Provide the (X, Y) coordinate of the cell's center where the given text is located.  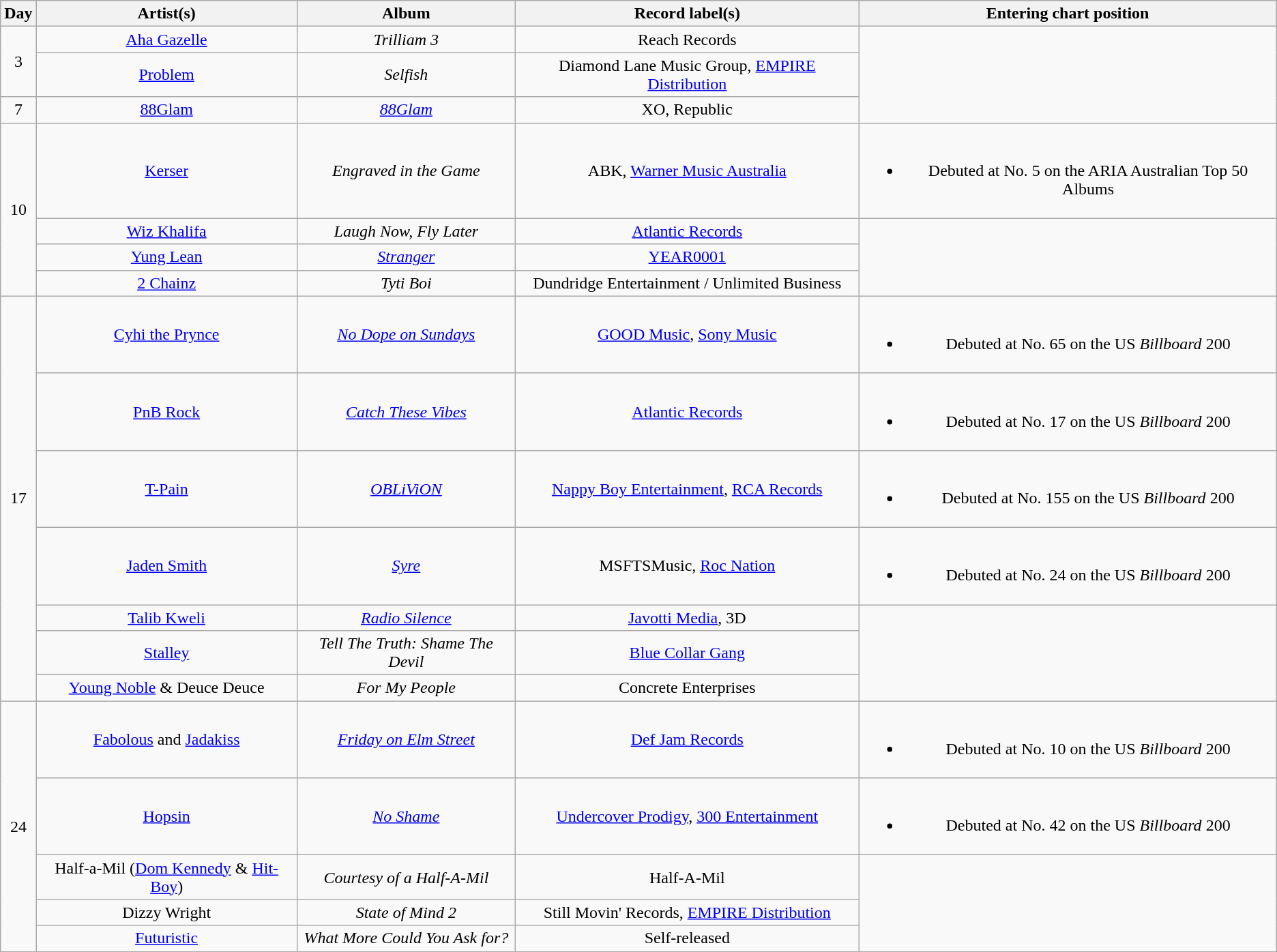
Tyti Boi (406, 283)
Still Movin' Records, EMPIRE Distribution (688, 912)
XO, Republic (688, 110)
Yung Lean (166, 257)
Courtesy of a Half-A-Mil (406, 877)
Catch These Vibes (406, 412)
7 (18, 110)
No Shame (406, 817)
Debuted at No. 10 on the US Billboard 200 (1068, 739)
Futuristic (166, 938)
MSFTSMusic, Roc Nation (688, 566)
Debuted at No. 17 on the US Billboard 200 (1068, 412)
ABK, Warner Music Australia (688, 170)
Problem (166, 75)
Debuted at No. 42 on the US Billboard 200 (1068, 817)
Dizzy Wright (166, 912)
Selfish (406, 75)
Jaden Smith (166, 566)
What More Could You Ask for? (406, 938)
Concrete Enterprises (688, 688)
Trilliam 3 (406, 40)
Engraved in the Game (406, 170)
Tell The Truth: Shame The Devil (406, 653)
Laugh Now, Fly Later (406, 231)
Half-a-Mil (Dom Kennedy & Hit-Boy) (166, 877)
Debuted at No. 155 on the US Billboard 200 (1068, 488)
Dundridge Entertainment / Unlimited Business (688, 283)
Self-released (688, 938)
Blue Collar Gang (688, 653)
Record label(s) (688, 14)
2 Chainz (166, 283)
Young Noble & Deuce Deuce (166, 688)
17 (18, 498)
Aha Gazelle (166, 40)
Stalley (166, 653)
Def Jam Records (688, 739)
Debuted at No. 24 on the US Billboard 200 (1068, 566)
3 (18, 61)
Artist(s) (166, 14)
Cyhi the Prynce (166, 334)
T-Pain (166, 488)
PnB Rock (166, 412)
Fabolous and Jadakiss (166, 739)
Entering chart position (1068, 14)
Hopsin (166, 817)
Undercover Prodigy, 300 Entertainment (688, 817)
Syre (406, 566)
Radio Silence (406, 617)
Nappy Boy Entertainment, RCA Records (688, 488)
Album (406, 14)
No Dope on Sundays (406, 334)
Diamond Lane Music Group, EMPIRE Distribution (688, 75)
Wiz Khalifa (166, 231)
Friday on Elm Street (406, 739)
Javotti Media, 3D (688, 617)
10 (18, 209)
Day (18, 14)
Half-A-Mil (688, 877)
State of Mind 2 (406, 912)
Debuted at No. 5 on the ARIA Australian Top 50 Albums (1068, 170)
Kerser (166, 170)
For My People (406, 688)
Stranger (406, 257)
YEAR0001 (688, 257)
OBLiViON (406, 488)
Talib Kweli (166, 617)
Debuted at No. 65 on the US Billboard 200 (1068, 334)
Reach Records (688, 40)
24 (18, 827)
GOOD Music, Sony Music (688, 334)
